From the cell containing the given text, extract its center point as (x, y) coordinate. 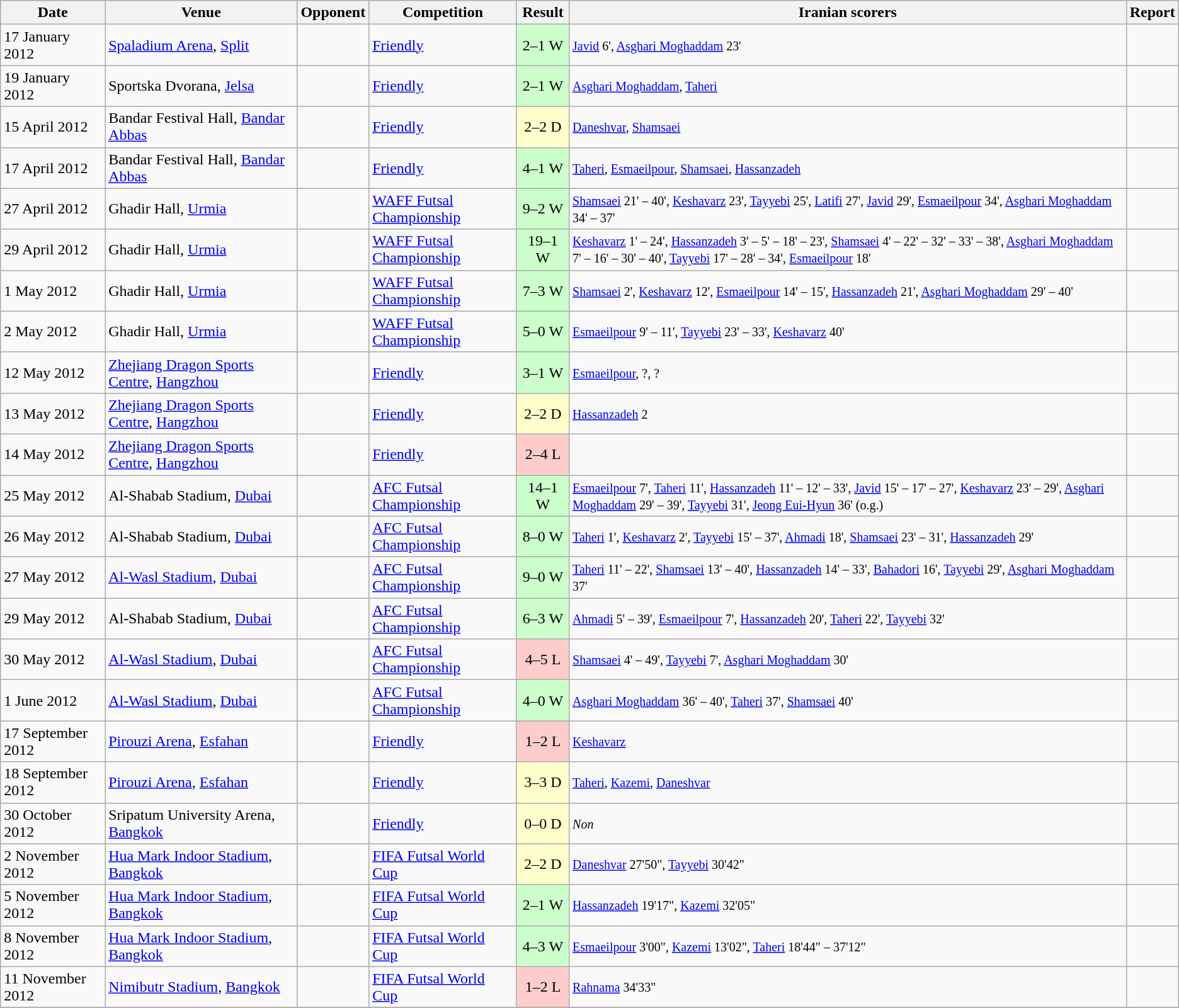
1 June 2012 (53, 700)
17 April 2012 (53, 167)
5 November 2012 (53, 905)
Taheri, Kazemi, Daneshvar (848, 782)
1 May 2012 (53, 291)
11 November 2012 (53, 987)
3–1 W (543, 373)
19–1 W (543, 249)
26 May 2012 (53, 536)
8–0 W (543, 536)
Iranian scorers (848, 13)
Report (1153, 13)
9–2 W (543, 209)
Nimibutr Stadium, Bangkok (202, 987)
8 November 2012 (53, 946)
30 May 2012 (53, 660)
27 April 2012 (53, 209)
Taheri 11' – 22', Shamsaei 13' – 40', Hassanzadeh 14' – 33', Bahadori 16', Tayyebi 29', Asghari Moghaddam 37' (848, 578)
Hassanzadeh 19'17", Kazemi 32'05" (848, 905)
Hassanzadeh 2 (848, 413)
Taheri, Esmaeilpour, Shamsaei, Hassanzadeh (848, 167)
4–0 W (543, 700)
9–0 W (543, 578)
Keshavarz (848, 742)
Opponent (333, 13)
2 November 2012 (53, 864)
14 May 2012 (53, 455)
30 October 2012 (53, 824)
29 May 2012 (53, 618)
Javid 6', Asghari Moghaddam 23' (848, 45)
Venue (202, 13)
Asghari Moghaddam, Taheri (848, 86)
3–3 D (543, 782)
0–0 D (543, 824)
2 May 2012 (53, 331)
Ahmadi 5' – 39', Esmaeilpour 7', Hassanzadeh 20', Taheri 22', Tayyebi 32' (848, 618)
25 May 2012 (53, 495)
Sportska Dvorana, Jelsa (202, 86)
27 May 2012 (53, 578)
13 May 2012 (53, 413)
Spaladium Arena, Split (202, 45)
Esmaeilpour, ?, ? (848, 373)
Asghari Moghaddam 36' – 40', Taheri 37', Shamsaei 40' (848, 700)
17 September 2012 (53, 742)
Competition (443, 13)
Esmaeilpour 9' – 11', Tayyebi 23' – 33', Keshavarz 40' (848, 331)
4–1 W (543, 167)
Sripatum University Arena, Bangkok (202, 824)
Shamsaei 21' – 40', Keshavarz 23', Tayyebi 25', Latifi 27', Javid 29', Esmaeilpour 34', Asghari Moghaddam 34' – 37' (848, 209)
4–5 L (543, 660)
Date (53, 13)
6–3 W (543, 618)
19 January 2012 (53, 86)
Non (848, 824)
12 May 2012 (53, 373)
Shamsaei 4' – 49', Tayyebi 7', Asghari Moghaddam 30' (848, 660)
7–3 W (543, 291)
Result (543, 13)
17 January 2012 (53, 45)
18 September 2012 (53, 782)
Daneshvar, Shamsaei (848, 127)
Esmaeilpour 3'00", Kazemi 13'02", Taheri 18'44" – 37'12" (848, 946)
5–0 W (543, 331)
Shamsaei 2', Keshavarz 12', Esmaeilpour 14' – 15', Hassanzadeh 21', Asghari Moghaddam 29' – 40' (848, 291)
14–1 W (543, 495)
Daneshvar 27'50", Tayyebi 30'42" (848, 864)
29 April 2012 (53, 249)
Rahnama 34'33" (848, 987)
15 April 2012 (53, 127)
Taheri 1', Keshavarz 2', Tayyebi 15' – 37', Ahmadi 18', Shamsaei 23' – 31', Hassanzadeh 29' (848, 536)
2–4 L (543, 455)
4–3 W (543, 946)
